Provide the [X, Y] coordinate of the cell's center where the given text is located.  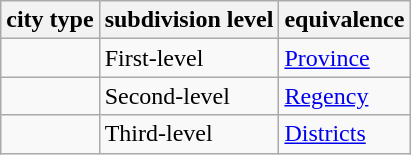
First-level [189, 58]
Districts [344, 134]
city type [50, 20]
equivalence [344, 20]
subdivision level [189, 20]
Second-level [189, 96]
Province [344, 58]
Regency [344, 96]
Third-level [189, 134]
